Return [x, y] of the center of cell containing provided text 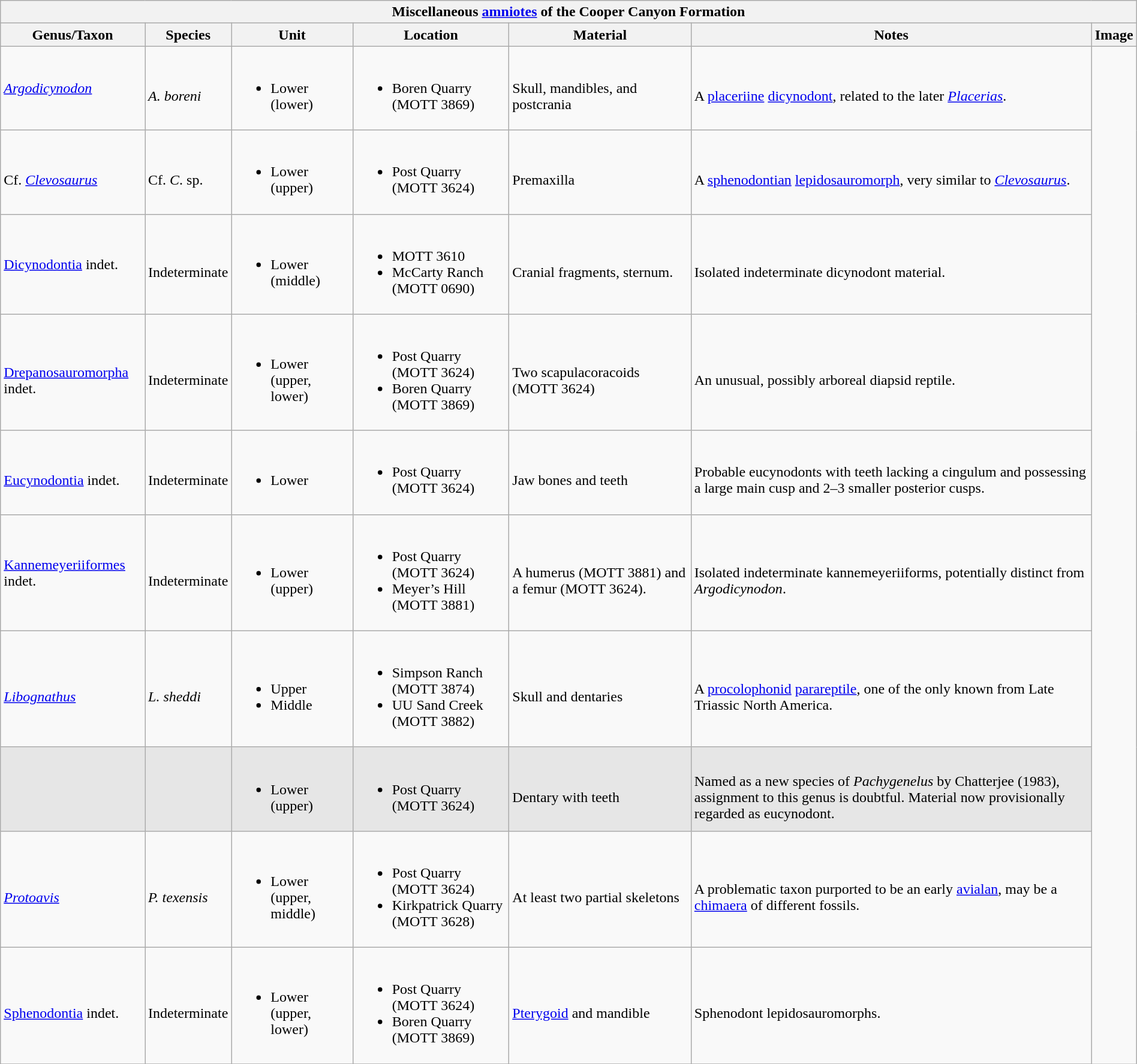
Cf. C. sp. [188, 172]
Isolated indeterminate dicynodont material. [891, 264]
Probable eucynodonts with teeth lacking a cingulum and possessing a large main cusp and 2–3 smaller posterior cusps. [891, 472]
Post Quarry (MOTT 3624)Meyer’s Hill (MOTT 3881) [431, 572]
Boren Quarry (MOTT 3869) [431, 88]
Sphenodontia indet. [73, 1005]
UpperMiddle [292, 689]
MOTT 3610McCarty Ranch (MOTT 0690) [431, 264]
Cf. Clevosaurus [73, 172]
Post Quarry (MOTT 3624)Kirkpatrick Quarry (MOTT 3628) [431, 889]
Lower [292, 472]
Unit [292, 35]
Notes [891, 35]
A. boreni [188, 88]
Lower (upper, middle) [292, 889]
Sphenodont lepidosauromorphs. [891, 1005]
Dentary with teeth [600, 789]
Location [431, 35]
Two scapulacoracoids (MOTT 3624) [600, 372]
Skull and dentaries [600, 689]
Premaxilla [600, 172]
An unusual, possibly arboreal diapsid reptile. [891, 372]
Isolated indeterminate kannemeyeriiforms, potentially distinct from Argodicynodon. [891, 572]
Kannemeyeriiformes indet. [73, 572]
Eucynodontia indet. [73, 472]
Genus/Taxon [73, 35]
Named as a new species of Pachygenelus by Chatterjee (1983), assignment to this genus is doubtful. Material now provisionally regarded as eucynodont. [891, 789]
A humerus (MOTT 3881) and a femur (MOTT 3624). [600, 572]
Species [188, 35]
Lower (lower) [292, 88]
Libognathus [73, 689]
Simpson Ranch (MOTT 3874)UU Sand Creek (MOTT 3882) [431, 689]
Lower (middle) [292, 264]
Dicynodontia indet. [73, 264]
Argodicynodon [73, 88]
L. sheddi [188, 689]
Material [600, 35]
A sphenodontian lepidosauromorph, very similar to Clevosaurus. [891, 172]
Jaw bones and teeth [600, 472]
At least two partial skeletons [600, 889]
Pterygoid and mandible [600, 1005]
A placeriine dicynodont, related to the later Placerias. [891, 88]
Image [1114, 35]
Skull, mandibles, and postcrania [600, 88]
Drepanosauromorpha indet. [73, 372]
Protoavis [73, 889]
Miscellaneous amniotes of the Cooper Canyon Formation [568, 12]
P. texensis [188, 889]
A procolophonid parareptile, one of the only known from Late Triassic North America. [891, 689]
A problematic taxon purported to be an early avialan, may be a chimaera of different fossils. [891, 889]
Cranial fragments, sternum. [600, 264]
